Detect which cell encompasses the target text, then output its (x, y) center coordinate. 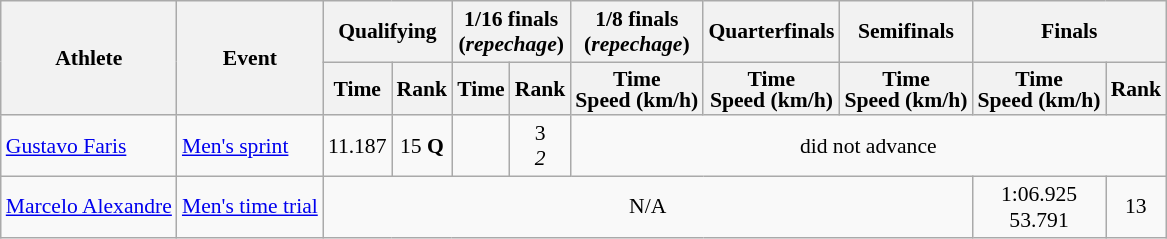
Athlete (89, 58)
1:06.92553.791 (1038, 208)
Marcelo Alexandre (89, 208)
Event (250, 58)
Finals (1069, 32)
1/8 finals(repechage) (636, 32)
Qualifying (388, 32)
did not advance (868, 146)
Men's sprint (250, 146)
Semifinals (906, 32)
N/A (648, 208)
Gustavo Faris (89, 146)
Men's time trial (250, 208)
32 (540, 146)
11.187 (358, 146)
Quarterfinals (771, 32)
15 Q (422, 146)
1/16 finals(repechage) (511, 32)
13 (1136, 208)
